For the text-containing cell, return its midpoint in (X, Y) coordinate format. 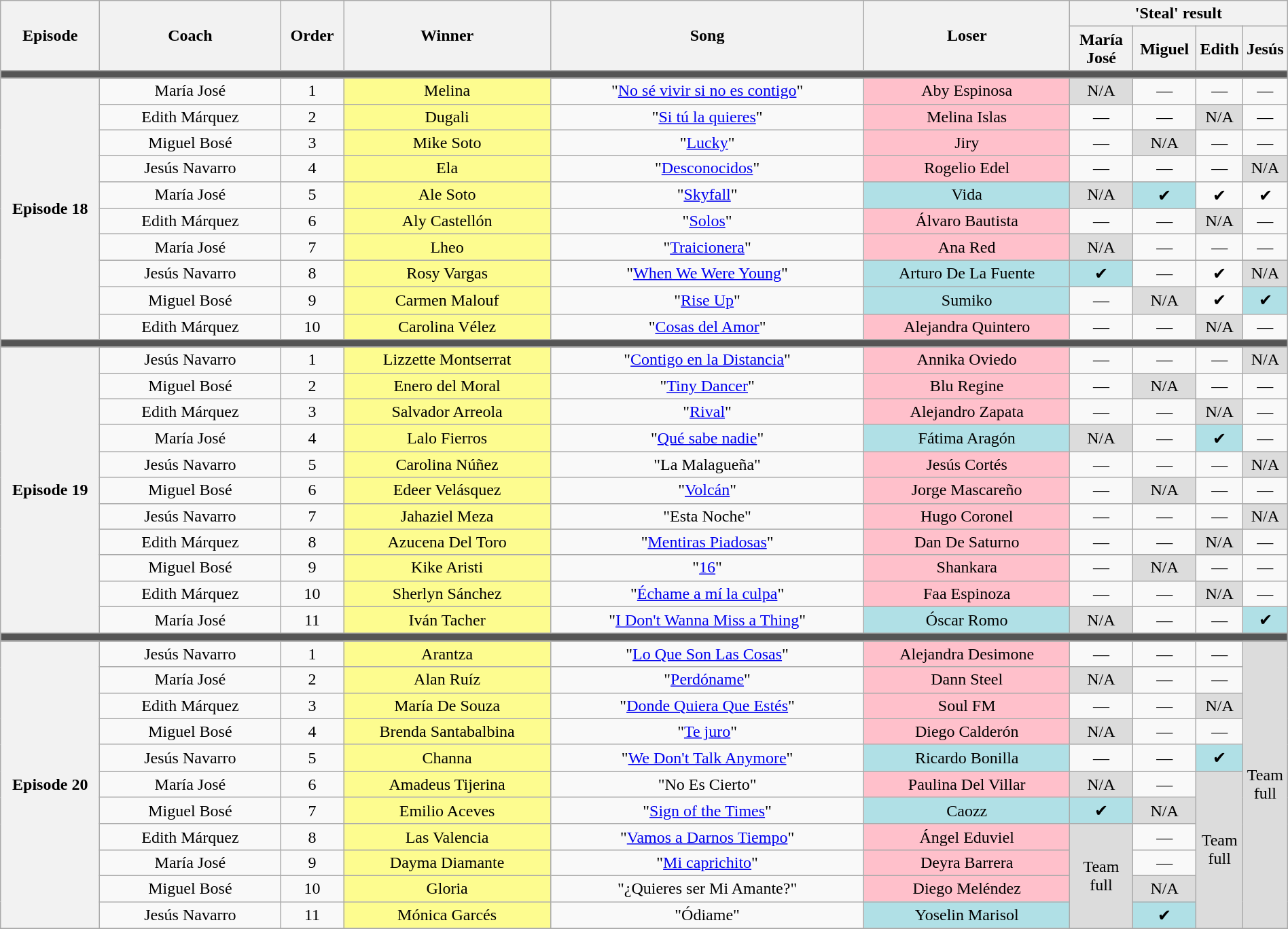
"16" (707, 568)
"Mi caprichito" (707, 862)
Jorge Mascareño (967, 490)
Emilio Aceves (447, 811)
Shankara (967, 568)
Fátima Aragón (967, 438)
María De Souza (447, 706)
Annika Oviedo (967, 360)
Alejandra Desimone (967, 654)
Álvaro Bautista (967, 221)
Blu Regine (967, 386)
"Tiny Dancer" (707, 386)
Gloria (447, 888)
Aly Castellón (447, 221)
"No sé vivir si no es contigo" (707, 91)
Hugo Coronel (967, 516)
Jahaziel Meza (447, 516)
"Lo Que Son Las Cosas" (707, 654)
Miguel (1164, 49)
"¿Quieres ser Mi Amante?" (707, 888)
Sumiko (967, 300)
Ana Red (967, 247)
Las Valencia (447, 837)
"Rival" (707, 412)
Melina Islas (967, 117)
Diego Calderón (967, 731)
Enero del Moral (447, 386)
Carolina Vélez (447, 327)
"Skyfall" (707, 195)
Ela (447, 168)
Alan Ruíz (447, 680)
Rogelio Edel (967, 168)
Loser (967, 35)
"Donde Quiera Que Estés" (707, 706)
Channa (447, 758)
Brenda Santabalbina (447, 731)
Ricardo Bonilla (967, 758)
Diego Meléndez (967, 888)
Dann Steel (967, 680)
Episode 19 (50, 490)
"Mentiras Piadosas" (707, 542)
"When We Were Young" (707, 274)
Arantza (447, 654)
Lizzette Montserrat (447, 360)
"Solos" (707, 221)
"Sign of the Times" (707, 811)
Jiry (967, 143)
Jesús (1265, 49)
"I Don't Wanna Miss a Thing" (707, 620)
Episode (50, 35)
Azucena Del Toro (447, 542)
Caozz (967, 811)
"Qué sabe nadie" (707, 438)
Lalo Fierros (447, 438)
"No Es Cierto" (707, 784)
"Te juro" (707, 731)
"Échame a mí la culpa" (707, 594)
Sherlyn Sánchez (447, 594)
Arturo De La Fuente (967, 274)
Episode 20 (50, 785)
Dayma Diamante (447, 862)
Soul FM (967, 706)
Ale Soto (447, 195)
"Desconocidos" (707, 168)
Iván Tacher (447, 620)
Paulina Del Villar (967, 784)
Deyra Barrera (967, 862)
"Rise Up" (707, 300)
Ángel Eduviel (967, 837)
Song (707, 35)
Mike Soto (447, 143)
'Steal' result (1179, 14)
Amadeus Tijerina (447, 784)
Dugali (447, 117)
"We Don't Talk Anymore" (707, 758)
"Vamos a Darnos Tiempo" (707, 837)
Yoselin Marisol (967, 915)
"Lucky" (707, 143)
"Volcán" (707, 490)
Mónica Garcés (447, 915)
Edith (1219, 49)
Rosy Vargas (447, 274)
Winner (447, 35)
Carolina Núñez (447, 464)
Alejandra Quintero (967, 327)
Faa Espinoza (967, 594)
Order (312, 35)
Kike Aristi (447, 568)
Jesús Cortés (967, 464)
Salvador Arreola (447, 412)
"Traicionera" (707, 247)
Lheo (447, 247)
"Perdóname" (707, 680)
"Cosas del Amor" (707, 327)
Edeer Velásquez (447, 490)
"Ódiame" (707, 915)
"Esta Noche" (707, 516)
Episode 18 (50, 209)
Aby Espinosa (967, 91)
Coach (190, 35)
Alejandro Zapata (967, 412)
Vida (967, 195)
Óscar Romo (967, 620)
"Si tú la quieres" (707, 117)
"La Malagueña" (707, 464)
Dan De Saturno (967, 542)
"Contigo en la Distancia" (707, 360)
Carmen Malouf (447, 300)
Melina (447, 91)
